For the text-containing cell, return its midpoint in (x, y) coordinate format. 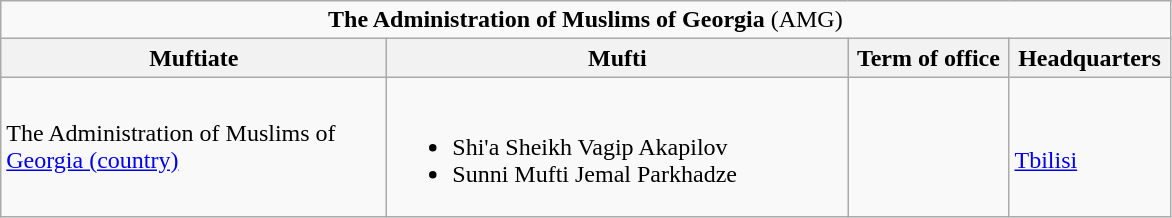
Mufti (618, 58)
The Administration of Muslims of Georgia (AMG) (586, 20)
Muftiate (194, 58)
The Administration of Muslims of Georgia (country) (194, 147)
Headquarters (1090, 58)
Tbilisi (1090, 147)
Term of office (928, 58)
Shi'a Sheikh Vagip AkapilovSunni Mufti Jemal Parkhadze (618, 147)
